Detect which cell encompasses the target text, then output its [X, Y] center coordinate. 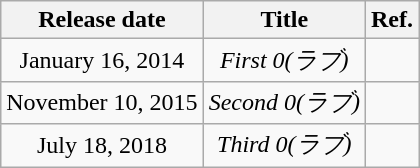
July 18, 2018 [102, 146]
November 10, 2015 [102, 102]
Ref. [392, 20]
Release date [102, 20]
First 0(ラブ) [284, 60]
Title [284, 20]
Third 0(ラブ) [284, 146]
January 16, 2014 [102, 60]
Second 0(ラブ) [284, 102]
